For the text-containing cell, return its midpoint in (x, y) coordinate format. 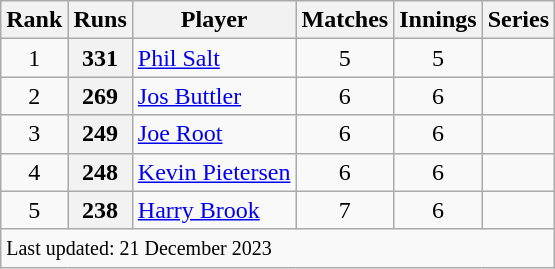
Last updated: 21 December 2023 (278, 248)
Kevin Pietersen (214, 172)
Series (518, 20)
Rank (34, 20)
Harry Brook (214, 210)
4 (34, 172)
Matches (345, 20)
1 (34, 58)
Phil Salt (214, 58)
248 (100, 172)
238 (100, 210)
Innings (438, 20)
331 (100, 58)
7 (345, 210)
249 (100, 134)
Player (214, 20)
Joe Root (214, 134)
2 (34, 96)
Runs (100, 20)
3 (34, 134)
Jos Buttler (214, 96)
269 (100, 96)
